Locate the cell with the specified text and output its [x, y] center coordinate. 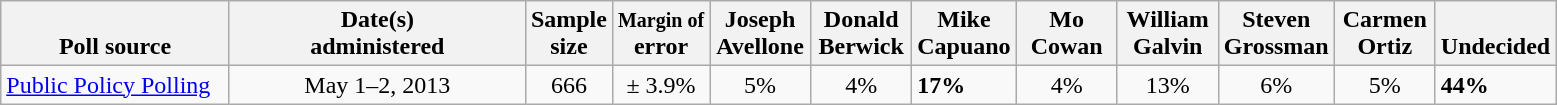
666 [568, 85]
Public Policy Polling [116, 85]
Margin oferror [660, 34]
17% [964, 85]
Date(s)administered [377, 34]
13% [1168, 85]
May 1–2, 2013 [377, 85]
JosephAvellone [760, 34]
DonaldBerwick [862, 34]
44% [1495, 85]
Undecided [1495, 34]
CarmenOrtiz [1384, 34]
MikeCapuano [964, 34]
Poll source [116, 34]
StevenGrossman [1276, 34]
6% [1276, 85]
Samplesize [568, 34]
WilliamGalvin [1168, 34]
MoCowan [1066, 34]
± 3.9% [660, 85]
